Pinpoint the cell where the given text exists, returning its [x, y] midpoint coordinate. 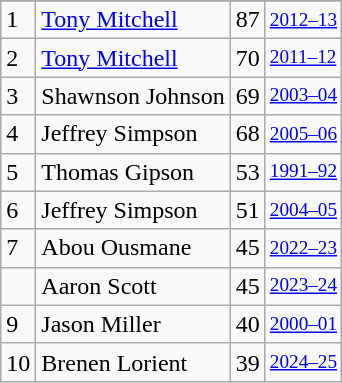
68 [248, 134]
10 [18, 362]
2003–04 [303, 96]
2024–25 [303, 362]
40 [248, 324]
Jason Miller [133, 324]
53 [248, 172]
2 [18, 58]
Thomas Gipson [133, 172]
4 [18, 134]
2022–23 [303, 248]
Shawnson Johnson [133, 96]
5 [18, 172]
9 [18, 324]
51 [248, 210]
2012–13 [303, 20]
2023–24 [303, 286]
Aaron Scott [133, 286]
2011–12 [303, 58]
3 [18, 96]
2005–06 [303, 134]
7 [18, 248]
69 [248, 96]
70 [248, 58]
1991–92 [303, 172]
6 [18, 210]
2004–05 [303, 210]
1 [18, 20]
Abou Ousmane [133, 248]
87 [248, 20]
2000–01 [303, 324]
39 [248, 362]
Brenen Lorient [133, 362]
